For the text-containing cell, return its midpoint in [x, y] coordinate format. 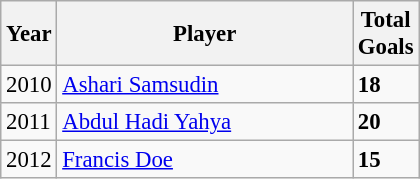
20 [385, 122]
15 [385, 160]
Francis Doe [205, 160]
Ashari Samsudin [205, 85]
2010 [29, 85]
Abdul Hadi Yahya [205, 122]
2012 [29, 160]
18 [385, 85]
Player [205, 34]
2011 [29, 122]
Total Goals [385, 34]
Year [29, 34]
